Pinpoint the cell where the given text exists, returning its [X, Y] midpoint coordinate. 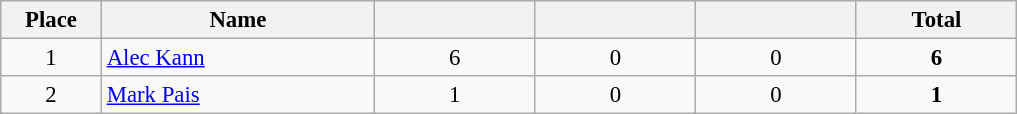
Total [936, 20]
Name [238, 20]
Alec Kann [238, 58]
Place [52, 20]
2 [52, 95]
Mark Pais [238, 95]
